Provide the (x, y) coordinate of the cell's center where the given text is located.  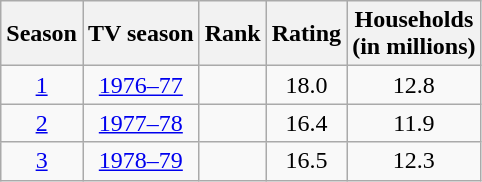
1976–77 (140, 85)
Rank (232, 34)
1977–78 (140, 123)
Households(in millions) (414, 34)
18.0 (306, 85)
3 (42, 161)
1978–79 (140, 161)
16.5 (306, 161)
2 (42, 123)
Rating (306, 34)
Season (42, 34)
11.9 (414, 123)
1 (42, 85)
12.8 (414, 85)
TV season (140, 34)
12.3 (414, 161)
16.4 (306, 123)
